Capture the cell that displays the provided text and extract its [X, Y] central coordinate. 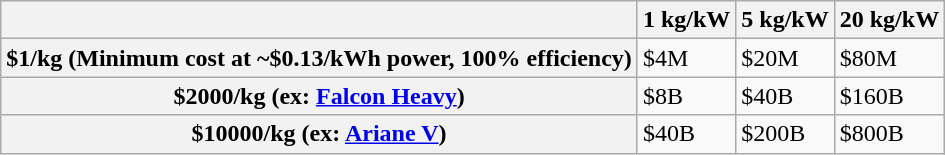
$4M [686, 58]
$2000/kg (ex: Falcon Heavy) [320, 96]
$1/kg (Minimum cost at ~$0.13/kWh power, 100% efficiency) [320, 58]
$200B [785, 134]
$160B [889, 96]
5 kg/kW [785, 20]
20 kg/kW [889, 20]
$20M [785, 58]
$10000/kg (ex: Ariane V) [320, 134]
$80M [889, 58]
$800B [889, 134]
1 kg/kW [686, 20]
$8B [686, 96]
